Provide the (x, y) coordinate of the cell's center where the given text is located.  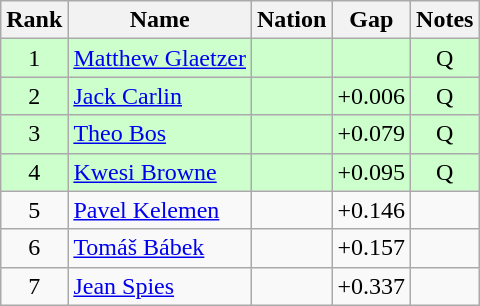
+0.006 (372, 96)
Theo Bos (160, 134)
7 (34, 286)
Name (160, 20)
+0.157 (372, 248)
6 (34, 248)
Rank (34, 20)
+0.079 (372, 134)
Kwesi Browne (160, 172)
Notes (445, 20)
Nation (292, 20)
Matthew Glaetzer (160, 58)
+0.337 (372, 286)
+0.095 (372, 172)
Gap (372, 20)
5 (34, 210)
+0.146 (372, 210)
Tomáš Bábek (160, 248)
1 (34, 58)
2 (34, 96)
Jack Carlin (160, 96)
Jean Spies (160, 286)
4 (34, 172)
3 (34, 134)
Pavel Kelemen (160, 210)
